Locate the cell with the specified text and output its (X, Y) center coordinate. 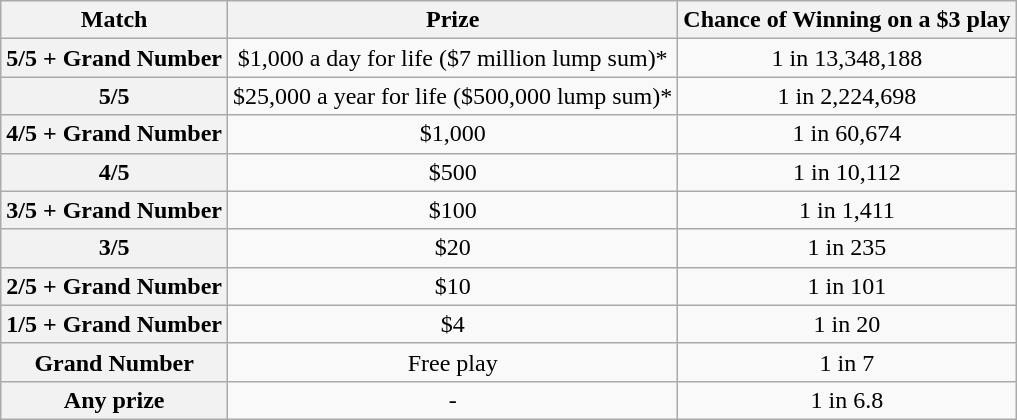
$1,000 (453, 134)
Prize (453, 20)
Any prize (114, 400)
1 in 101 (847, 286)
$500 (453, 172)
Grand Number (114, 362)
4/5 (114, 172)
3/5 + Grand Number (114, 210)
4/5 + Grand Number (114, 134)
5/5 + Grand Number (114, 58)
$100 (453, 210)
2/5 + Grand Number (114, 286)
5/5 (114, 96)
$10 (453, 286)
3/5 (114, 248)
$1,000 a day for life ($7 million lump sum)* (453, 58)
1 in 10,112 (847, 172)
$4 (453, 324)
1 in 7 (847, 362)
$20 (453, 248)
1 in 60,674 (847, 134)
1 in 2,224,698 (847, 96)
1 in 6.8 (847, 400)
Chance of Winning on a $3 play (847, 20)
1 in 20 (847, 324)
Free play (453, 362)
- (453, 400)
$25,000 a year for life ($500,000 lump sum)* (453, 96)
1 in 1,411 (847, 210)
1 in 13,348,188 (847, 58)
1/5 + Grand Number (114, 324)
Match (114, 20)
1 in 235 (847, 248)
